Scan for the cell matching the given text and deliver its [X, Y] coordinate at center. 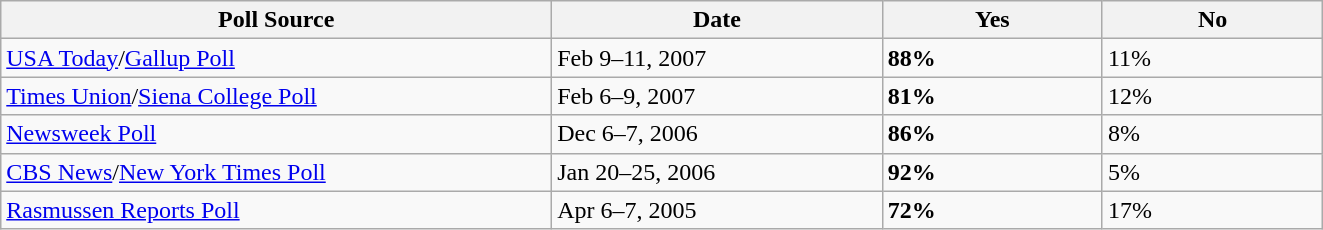
81% [992, 96]
92% [992, 172]
Poll Source [276, 20]
CBS News/New York Times Poll [276, 172]
Yes [992, 20]
72% [992, 210]
17% [1212, 210]
Newsweek Poll [276, 134]
Feb 6–9, 2007 [718, 96]
Jan 20–25, 2006 [718, 172]
Feb 9–11, 2007 [718, 58]
Date [718, 20]
8% [1212, 134]
USA Today/Gallup Poll [276, 58]
5% [1212, 172]
Rasmussen Reports Poll [276, 210]
Dec 6–7, 2006 [718, 134]
11% [1212, 58]
No [1212, 20]
88% [992, 58]
86% [992, 134]
Apr 6–7, 2005 [718, 210]
Times Union/Siena College Poll [276, 96]
12% [1212, 96]
